Return (x, y) of the center of cell containing provided text 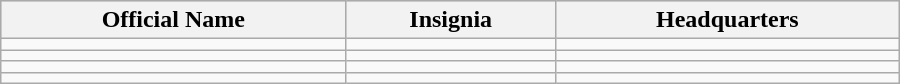
Insignia (451, 20)
Official Name (174, 20)
Headquarters (728, 20)
